Extract the (x, y) coordinate from the center of the cell holding the provided text.  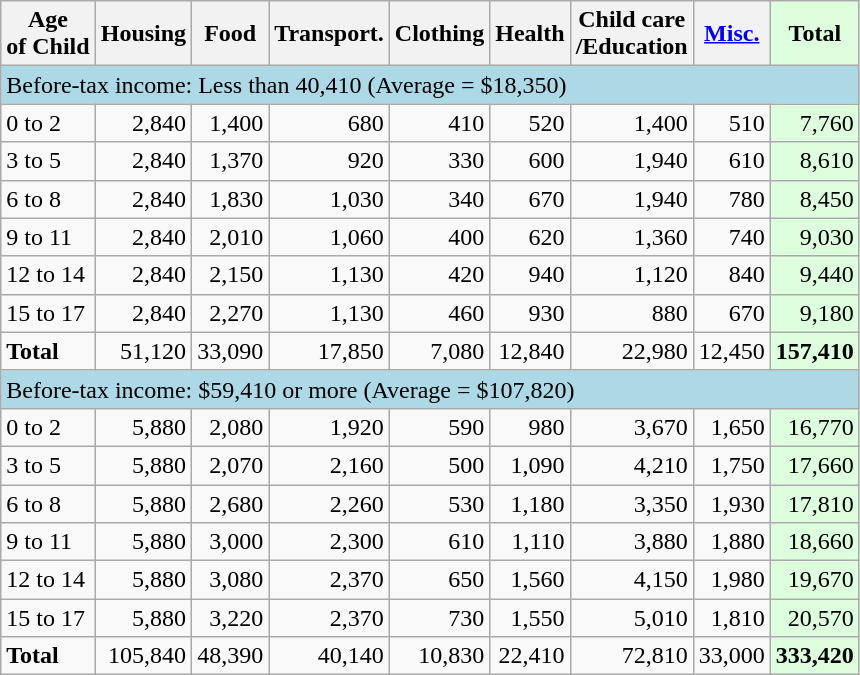
1,030 (330, 199)
Transport. (330, 34)
3,080 (230, 580)
3,880 (632, 542)
16,770 (814, 427)
2,680 (230, 503)
1,090 (530, 465)
1,550 (530, 618)
9,030 (814, 237)
1,750 (732, 465)
9,180 (814, 313)
33,090 (230, 351)
2,070 (230, 465)
8,450 (814, 199)
3,350 (632, 503)
22,410 (530, 656)
2,300 (330, 542)
17,850 (330, 351)
Before-tax income: Less than 40,410 (Average = $18,350) (430, 85)
740 (732, 237)
1,560 (530, 580)
1,650 (732, 427)
Housing (143, 34)
920 (330, 161)
730 (439, 618)
340 (439, 199)
1,830 (230, 199)
680 (330, 123)
1,060 (330, 237)
2,160 (330, 465)
19,670 (814, 580)
420 (439, 275)
520 (530, 123)
333,420 (814, 656)
3,670 (632, 427)
1,920 (330, 427)
3,000 (230, 542)
2,080 (230, 427)
5,010 (632, 618)
780 (732, 199)
1,880 (732, 542)
48,390 (230, 656)
940 (530, 275)
4,150 (632, 580)
Health (530, 34)
8,610 (814, 161)
400 (439, 237)
980 (530, 427)
105,840 (143, 656)
650 (439, 580)
Child care/Education (632, 34)
600 (530, 161)
2,270 (230, 313)
40,140 (330, 656)
10,830 (439, 656)
7,080 (439, 351)
7,760 (814, 123)
9,440 (814, 275)
157,410 (814, 351)
2,010 (230, 237)
18,660 (814, 542)
17,810 (814, 503)
880 (632, 313)
500 (439, 465)
20,570 (814, 618)
17,660 (814, 465)
1,370 (230, 161)
72,810 (632, 656)
510 (732, 123)
51,120 (143, 351)
3,220 (230, 618)
Clothing (439, 34)
2,260 (330, 503)
590 (439, 427)
1,930 (732, 503)
1,810 (732, 618)
1,180 (530, 503)
33,000 (732, 656)
Food (230, 34)
530 (439, 503)
4,210 (632, 465)
2,150 (230, 275)
330 (439, 161)
22,980 (632, 351)
410 (439, 123)
12,450 (732, 351)
12,840 (530, 351)
930 (530, 313)
Ageof Child (48, 34)
1,120 (632, 275)
840 (732, 275)
1,110 (530, 542)
1,980 (732, 580)
Misc. (732, 34)
Before-tax income: $59,410 or more (Average = $107,820) (430, 389)
460 (439, 313)
620 (530, 237)
1,360 (632, 237)
